Extract the [X, Y] coordinate from the center of the cell holding the provided text.  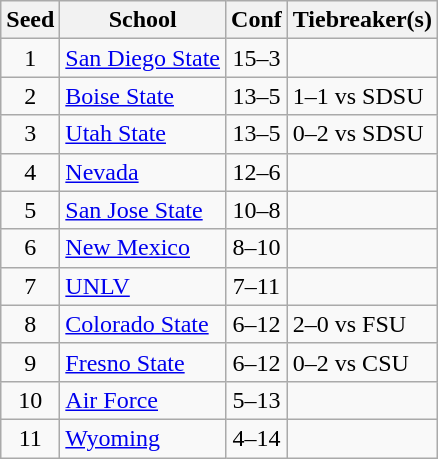
5–13 [257, 400]
7–11 [257, 286]
Fresno State [143, 362]
Nevada [143, 172]
Utah State [143, 134]
Wyoming [143, 438]
12–6 [257, 172]
4 [30, 172]
10–8 [257, 210]
Colorado State [143, 324]
0–2 vs CSU [362, 362]
Air Force [143, 400]
9 [30, 362]
San Diego State [143, 58]
15–3 [257, 58]
1 [30, 58]
Seed [30, 20]
3 [30, 134]
Boise State [143, 96]
4–14 [257, 438]
2 [30, 96]
8–10 [257, 248]
7 [30, 286]
8 [30, 324]
6 [30, 248]
2–0 vs FSU [362, 324]
11 [30, 438]
New Mexico [143, 248]
Conf [257, 20]
San Jose State [143, 210]
Tiebreaker(s) [362, 20]
10 [30, 400]
School [143, 20]
1–1 vs SDSU [362, 96]
0–2 vs SDSU [362, 134]
UNLV [143, 286]
5 [30, 210]
